Pinpoint the cell where the given text exists, returning its [x, y] midpoint coordinate. 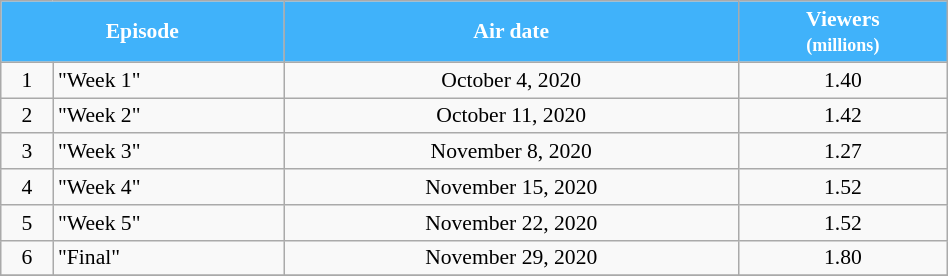
"Week 1" [168, 80]
"Week 3" [168, 152]
November 29, 2020 [512, 258]
6 [27, 258]
November 22, 2020 [512, 223]
October 4, 2020 [512, 80]
5 [27, 223]
November 8, 2020 [512, 152]
1.27 [844, 152]
1.80 [844, 258]
October 11, 2020 [512, 116]
1 [27, 80]
4 [27, 187]
1.40 [844, 80]
2 [27, 116]
"Week 5" [168, 223]
"Final" [168, 258]
1.42 [844, 116]
3 [27, 152]
"Week 4" [168, 187]
Viewers(millions) [844, 32]
Episode [142, 32]
"Week 2" [168, 116]
Air date [512, 32]
November 15, 2020 [512, 187]
